Return the [X, Y] coordinate for the center point of the cell that contains the specified text.  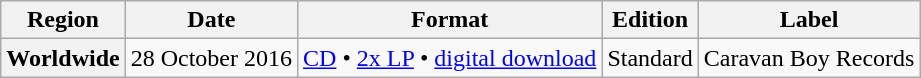
Format [450, 20]
Edition [650, 20]
Region [63, 20]
Caravan Boy Records [809, 58]
Date [211, 20]
CD • 2x LP • digital download [450, 58]
Standard [650, 58]
Label [809, 20]
Worldwide [63, 58]
28 October 2016 [211, 58]
